Capture the cell that displays the provided text and extract its (x, y) central coordinate. 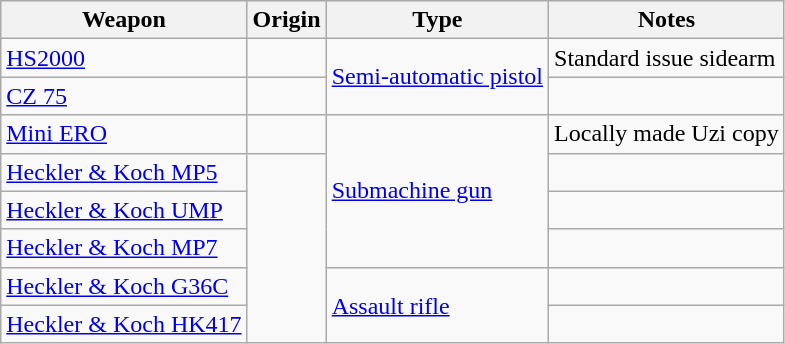
Origin (286, 20)
Mini ERO (124, 134)
Heckler & Koch MP7 (124, 248)
Heckler & Koch HK417 (124, 324)
Assault rifle (437, 305)
Weapon (124, 20)
Standard issue sidearm (667, 58)
Locally made Uzi copy (667, 134)
Heckler & Koch MP5 (124, 172)
Heckler & Koch UMP (124, 210)
Notes (667, 20)
CZ 75 (124, 96)
Heckler & Koch G36C (124, 286)
Submachine gun (437, 191)
Type (437, 20)
Semi-automatic pistol (437, 77)
HS2000 (124, 58)
